Return [X, Y] of the center of cell containing provided text 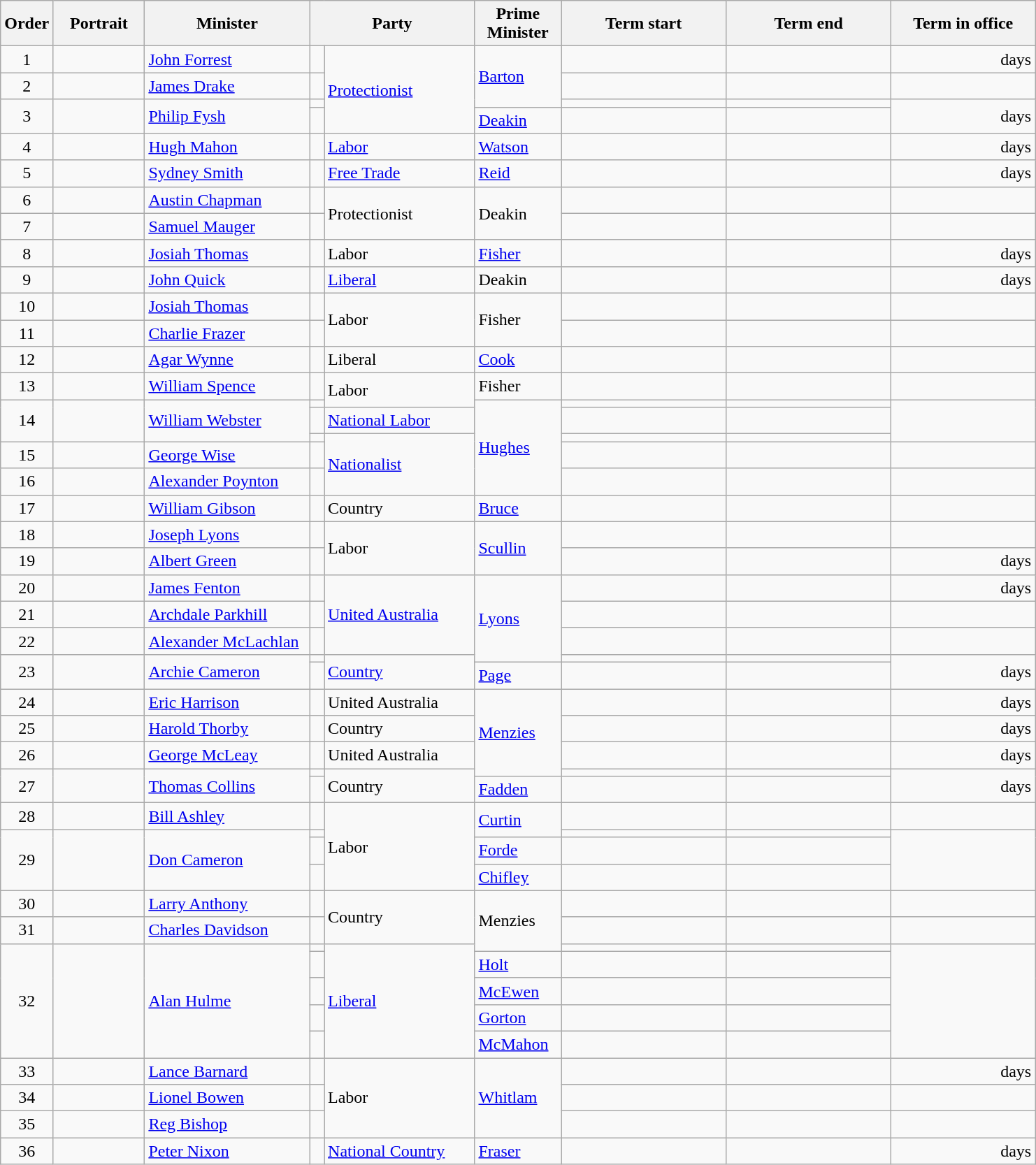
Prime Minister [518, 24]
Sydney Smith [227, 173]
George Wise [227, 455]
Reid [518, 173]
Watson [518, 147]
Scullin [518, 548]
18 [27, 535]
Fraser [518, 1151]
National Country [400, 1151]
Term end [809, 24]
Page [518, 675]
Party [392, 24]
Free Trade [400, 173]
9 [27, 280]
Term start [644, 24]
McMahon [518, 1044]
Alexander Poynton [227, 482]
John Forrest [227, 59]
Portrait [99, 24]
4 [27, 147]
36 [27, 1151]
21 [27, 614]
11 [27, 333]
Austin Chapman [227, 200]
Curtin [518, 820]
Peter Nixon [227, 1151]
28 [27, 816]
Lyons [518, 618]
Alexander McLachlan [227, 641]
8 [27, 253]
14 [27, 421]
Don Cameron [227, 860]
National Labor [400, 421]
Eric Harrison [227, 702]
20 [27, 588]
Philip Fysh [227, 116]
17 [27, 508]
Samuel Mauger [227, 226]
3 [27, 116]
Gorton [518, 1018]
Bill Ashley [227, 816]
22 [27, 641]
Larry Anthony [227, 904]
Agar Wynne [227, 360]
Alan Hulme [227, 1001]
5 [27, 173]
Lionel Bowen [227, 1098]
Cook [518, 360]
Term in office [963, 24]
John Quick [227, 280]
Nationalist [400, 464]
Barton [518, 77]
Charles Davidson [227, 930]
Hughes [518, 447]
34 [27, 1098]
Reg Bishop [227, 1124]
Joseph Lyons [227, 535]
James Drake [227, 86]
26 [27, 755]
Whitlam [518, 1098]
Bruce [518, 508]
13 [27, 386]
31 [27, 930]
10 [27, 306]
25 [27, 729]
35 [27, 1124]
Archie Cameron [227, 671]
Harold Thorby [227, 729]
Hugh Mahon [227, 147]
Holt [518, 964]
William Webster [227, 421]
32 [27, 1001]
7 [27, 226]
2 [27, 86]
Order [27, 24]
Fadden [518, 790]
24 [27, 702]
Lance Barnard [227, 1071]
Charlie Frazer [227, 333]
William Spence [227, 386]
6 [27, 200]
1 [27, 59]
23 [27, 671]
James Fenton [227, 588]
15 [27, 455]
29 [27, 860]
Archdale Parkhill [227, 614]
27 [27, 786]
Forde [518, 851]
George McLeay [227, 755]
Albert Green [227, 561]
16 [27, 482]
McEwen [518, 991]
19 [27, 561]
30 [27, 904]
William Gibson [227, 508]
Minister [227, 24]
Thomas Collins [227, 786]
12 [27, 360]
33 [27, 1071]
Chifley [518, 877]
